Find where the given text appears and provide that cell's center as [x, y] coordinate. 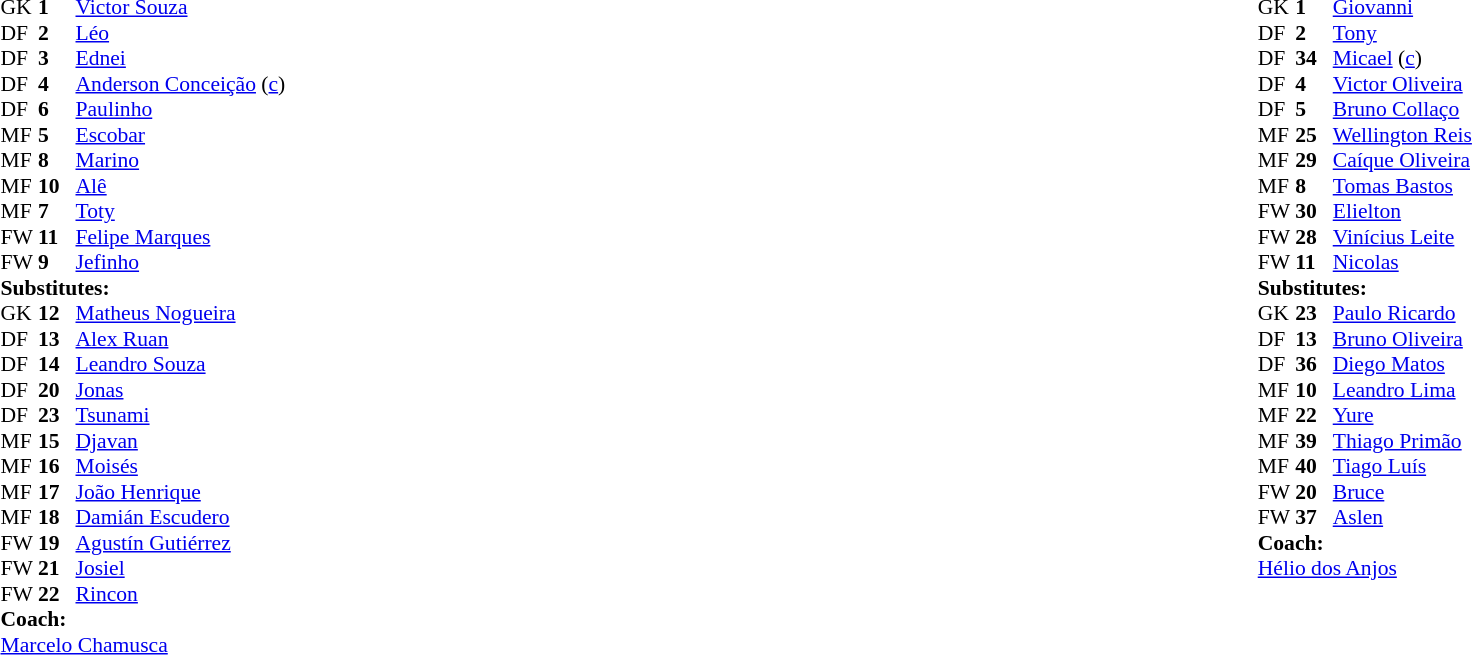
6 [57, 109]
Caíque Oliveira [1402, 161]
Marino [181, 161]
Paulo Ricardo [1402, 313]
Victor Oliveira [1402, 84]
Damián Escudero [181, 517]
Escobar [181, 135]
Anderson Conceição (c) [181, 84]
Tsunami [181, 415]
9 [57, 263]
14 [57, 365]
7 [57, 211]
Alê [181, 186]
Bruce [1402, 492]
Wellington Reis [1402, 135]
João Henrique [181, 492]
21 [57, 569]
39 [1314, 441]
15 [57, 441]
Bruno Oliveira [1402, 339]
Josiel [181, 569]
Djavan [181, 441]
Alex Ruan [181, 339]
Jefinho [181, 263]
17 [57, 492]
Toty [181, 211]
Aslen [1402, 517]
18 [57, 517]
Nicolas [1402, 263]
36 [1314, 365]
12 [57, 313]
28 [1314, 237]
Elielton [1402, 211]
Leandro Lima [1402, 390]
Diego Matos [1402, 365]
Agustín Gutiérrez [181, 543]
Rincon [181, 594]
29 [1314, 161]
30 [1314, 211]
Matheus Nogueira [181, 313]
Leandro Souza [181, 365]
Tomas Bastos [1402, 186]
Ednei [181, 59]
Hélio dos Anjos [1365, 569]
Léo [181, 33]
Tony [1402, 33]
Yure [1402, 415]
Vinícius Leite [1402, 237]
Micael (c) [1402, 59]
Tiago Luís [1402, 467]
Paulinho [181, 109]
Thiago Primão [1402, 441]
19 [57, 543]
Moisés [181, 467]
Bruno Collaço [1402, 109]
3 [57, 59]
37 [1314, 517]
40 [1314, 467]
34 [1314, 59]
25 [1314, 135]
Jonas [181, 390]
Felipe Marques [181, 237]
16 [57, 467]
